Output the (x, y) coordinate of the center of the cell containing the given text.  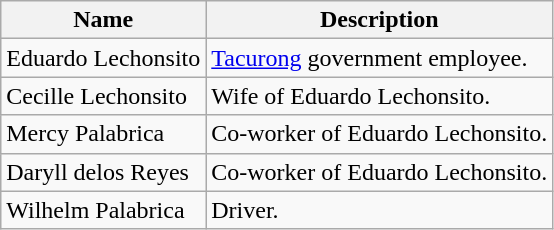
Name (104, 20)
Wife of Eduardo Lechonsito. (380, 96)
Mercy Palabrica (104, 134)
Daryll delos Reyes (104, 172)
Wilhelm Palabrica (104, 210)
Driver. (380, 210)
Description (380, 20)
Tacurong government employee. (380, 58)
Eduardo Lechonsito (104, 58)
Cecille Lechonsito (104, 96)
